Locate the cell with the specified text and output its [X, Y] center coordinate. 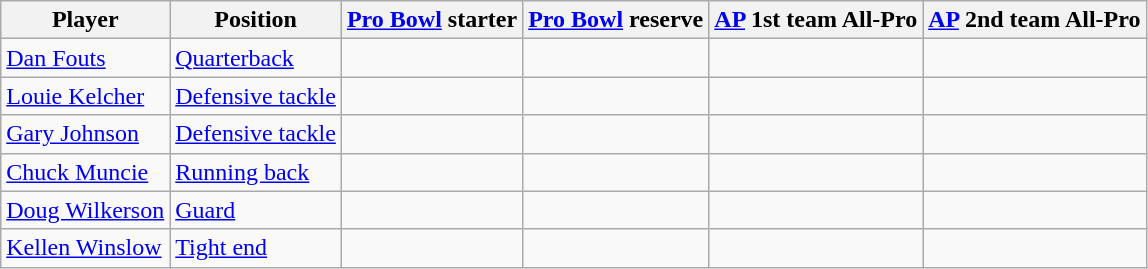
Pro Bowl reserve [616, 20]
Tight end [256, 248]
Quarterback [256, 58]
Chuck Muncie [86, 172]
Guard [256, 210]
Louie Kelcher [86, 96]
Running back [256, 172]
Player [86, 20]
AP 2nd team All-Pro [1034, 20]
Kellen Winslow [86, 248]
Pro Bowl starter [432, 20]
Position [256, 20]
Dan Fouts [86, 58]
AP 1st team All-Pro [816, 20]
Gary Johnson [86, 134]
Doug Wilkerson [86, 210]
